Determine the (X, Y) coordinate at the center of the cell enclosing the given text.  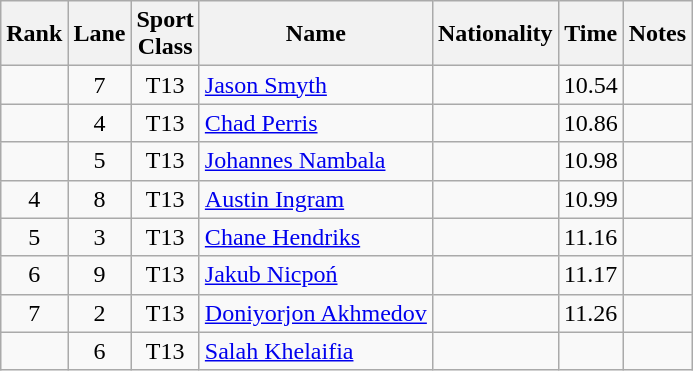
2 (100, 313)
10.86 (590, 123)
Notes (657, 34)
10.54 (590, 85)
11.16 (590, 237)
9 (100, 275)
8 (100, 199)
Doniyorjon Akhmedov (316, 313)
Chad Perris (316, 123)
Rank (34, 34)
SportClass (165, 34)
Jakub Nicpoń (316, 275)
Nationality (495, 34)
Chane Hendriks (316, 237)
Jason Smyth (316, 85)
Salah Khelaifia (316, 351)
11.26 (590, 313)
3 (100, 237)
Lane (100, 34)
10.99 (590, 199)
Austin Ingram (316, 199)
11.17 (590, 275)
Johannes Nambala (316, 161)
10.98 (590, 161)
Name (316, 34)
Time (590, 34)
